Search for the cell housing the specified text and yield its (x, y) center coordinate. 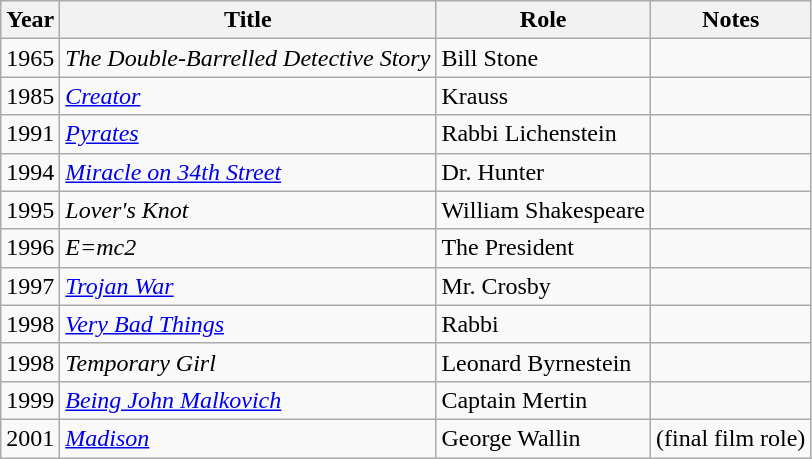
Bill Stone (544, 58)
Role (544, 20)
Madison (248, 438)
Captain Mertin (544, 400)
E=mc2 (248, 248)
Rabbi (544, 324)
Title (248, 20)
Being John Malkovich (248, 400)
1994 (30, 172)
1995 (30, 210)
William Shakespeare (544, 210)
Lover's Knot (248, 210)
1985 (30, 96)
Creator (248, 96)
The Double-Barrelled Detective Story (248, 58)
Pyrates (248, 134)
Notes (731, 20)
(final film role) (731, 438)
Leonard Byrnestein (544, 362)
1996 (30, 248)
Dr. Hunter (544, 172)
1999 (30, 400)
Year (30, 20)
Miracle on 34th Street (248, 172)
1997 (30, 286)
2001 (30, 438)
Trojan War (248, 286)
1965 (30, 58)
Krauss (544, 96)
George Wallin (544, 438)
Mr. Crosby (544, 286)
Temporary Girl (248, 362)
1991 (30, 134)
Rabbi Lichenstein (544, 134)
Very Bad Things (248, 324)
The President (544, 248)
